Find where the given text appears and provide that cell's center as [X, Y] coordinate. 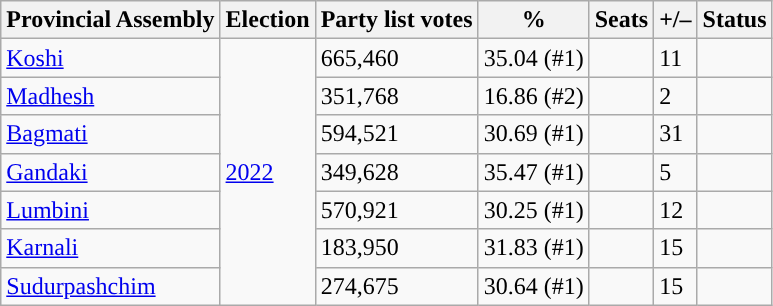
+/– [676, 20]
Election [268, 20]
5 [676, 172]
2022 [268, 172]
11 [676, 58]
Karnali [110, 248]
30.64 (#1) [534, 286]
351,768 [396, 96]
183,950 [396, 248]
570,921 [396, 210]
30.25 (#1) [534, 210]
2 [676, 96]
31 [676, 134]
35.47 (#1) [534, 172]
Party list votes [396, 20]
31.83 (#1) [534, 248]
Madhesh [110, 96]
Gandaki [110, 172]
35.04 (#1) [534, 58]
Provincial Assembly [110, 20]
30.69 (#1) [534, 134]
Bagmati [110, 134]
12 [676, 210]
Status [734, 20]
Koshi [110, 58]
16.86 (#2) [534, 96]
% [534, 20]
274,675 [396, 286]
Lumbini [110, 210]
665,460 [396, 58]
Seats [621, 20]
594,521 [396, 134]
Sudurpashchim [110, 286]
349,628 [396, 172]
